Output the (x, y) coordinate of the center of the cell containing the given text.  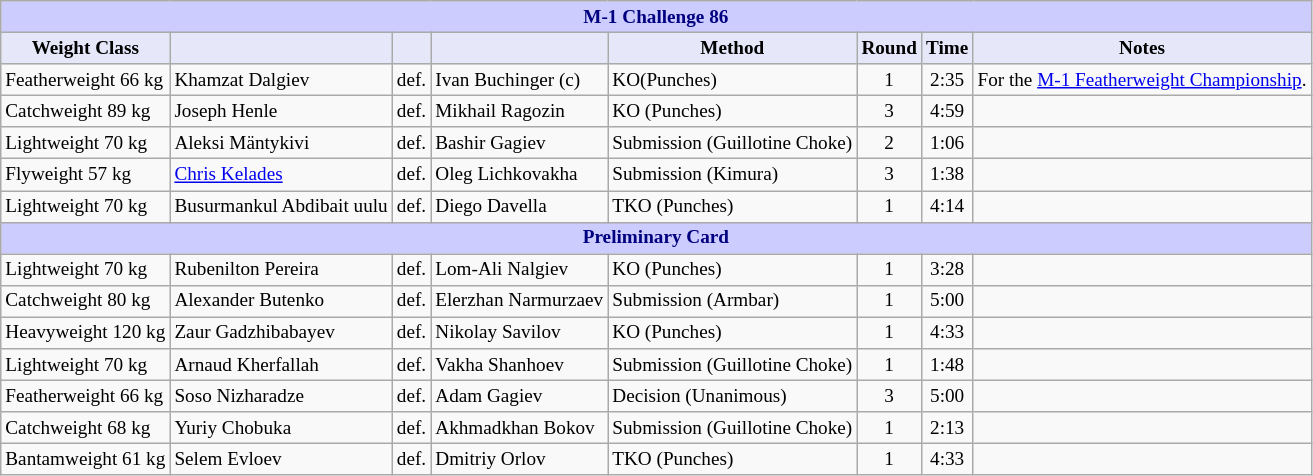
Selem Evloev (281, 460)
Decision (Unanimous) (732, 396)
Preliminary Card (656, 238)
Dmitriy Orlov (520, 460)
Bantamweight 61 kg (86, 460)
Catchweight 80 kg (86, 301)
1:38 (946, 175)
Arnaud Kherfallah (281, 365)
Submission (Kimura) (732, 175)
Joseph Henle (281, 111)
For the M-1 Featherweight Championship. (1142, 80)
Rubenilton Pereira (281, 270)
Method (732, 48)
Catchweight 89 kg (86, 111)
Weight Class (86, 48)
Round (890, 48)
Mikhail Ragozin (520, 111)
Ivan Buchinger (c) (520, 80)
Aleksi Mäntykivi (281, 143)
4:14 (946, 206)
2:35 (946, 80)
Heavyweight 120 kg (86, 333)
2:13 (946, 428)
Flyweight 57 kg (86, 175)
4:59 (946, 111)
Lom-Ali Nalgiev (520, 270)
Elerzhan Narmurzaev (520, 301)
Oleg Lichkovakha (520, 175)
Diego Davella (520, 206)
Alexander Butenko (281, 301)
1:06 (946, 143)
Nikolay Savilov (520, 333)
Adam Gagiev (520, 396)
Soso Nizharadze (281, 396)
KO(Punches) (732, 80)
3:28 (946, 270)
Khamzat Dalgiev (281, 80)
M-1 Challenge 86 (656, 17)
Chris Kelades (281, 175)
Zaur Gadzhibabayev (281, 333)
Time (946, 48)
Submission (Armbar) (732, 301)
1:48 (946, 365)
Yuriy Chobuka (281, 428)
Vakha Shanhoev (520, 365)
Catchweight 68 kg (86, 428)
Notes (1142, 48)
2 (890, 143)
Akhmadkhan Bokov (520, 428)
Busurmankul Abdibait uulu (281, 206)
Bashir Gagiev (520, 143)
